From the cell containing the given text, extract its center point as (X, Y) coordinate. 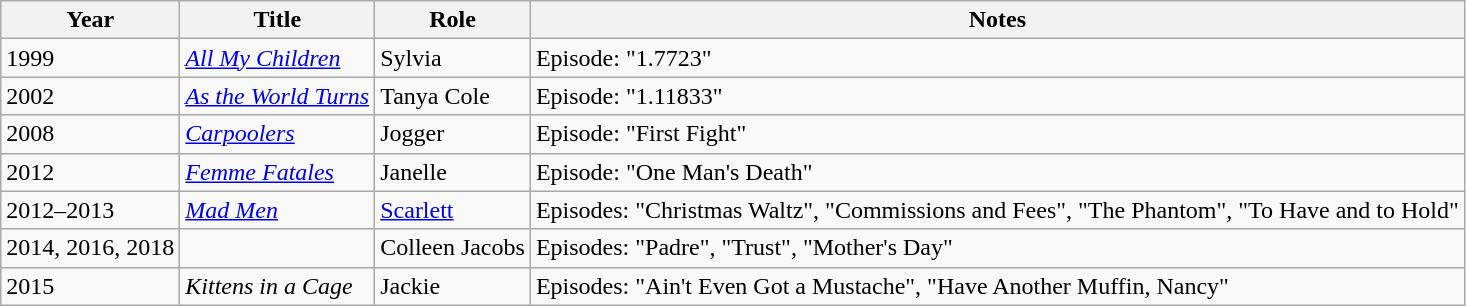
2014, 2016, 2018 (90, 248)
Episodes: "Padre", "Trust", "Mother's Day" (997, 248)
Femme Fatales (278, 172)
Colleen Jacobs (453, 248)
Year (90, 20)
Jogger (453, 134)
Episode: "1.11833" (997, 96)
As the World Turns (278, 96)
Kittens in a Cage (278, 286)
Episode: "One Man's Death" (997, 172)
2015 (90, 286)
Episodes: "Ain't Even Got a Mustache", "Have Another Muffin, Nancy" (997, 286)
Sylvia (453, 58)
Tanya Cole (453, 96)
Episodes: "Christmas Waltz", "Commissions and Fees", "The Phantom", "To Have and to Hold" (997, 210)
1999 (90, 58)
2008 (90, 134)
2012 (90, 172)
Carpoolers (278, 134)
Jackie (453, 286)
Title (278, 20)
All My Children (278, 58)
2012–2013 (90, 210)
2002 (90, 96)
Role (453, 20)
Notes (997, 20)
Scarlett (453, 210)
Episode: "1.7723" (997, 58)
Janelle (453, 172)
Mad Men (278, 210)
Episode: "First Fight" (997, 134)
